Pinpoint the cell where the given text exists, returning its (x, y) midpoint coordinate. 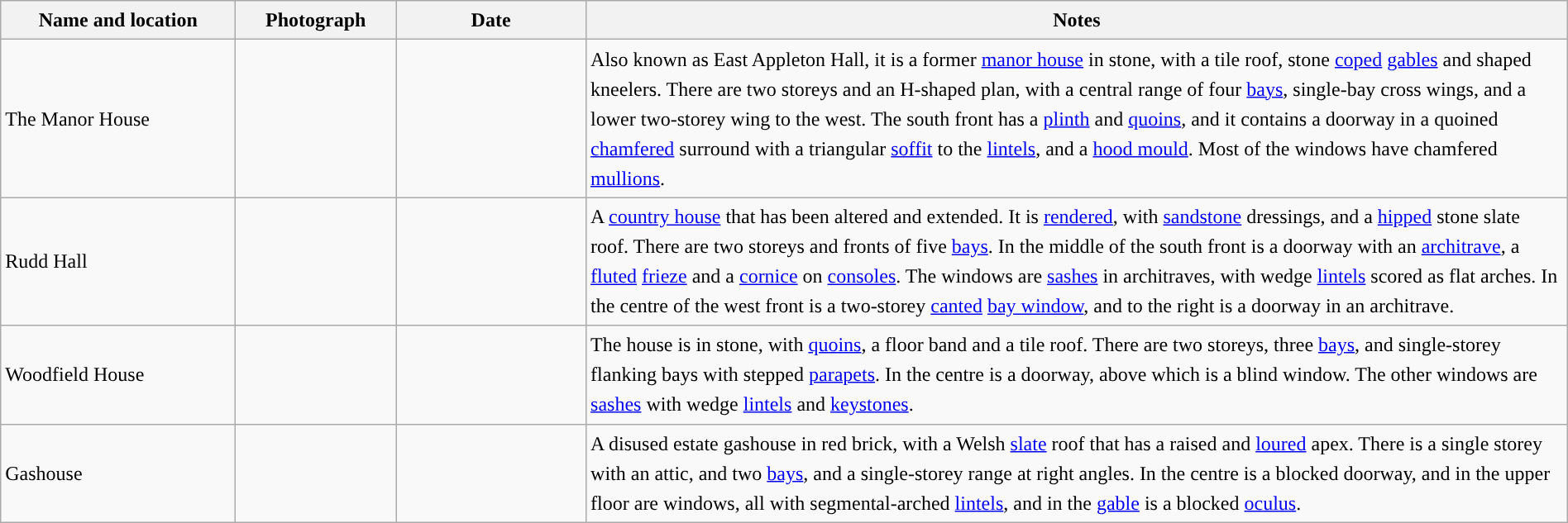
Photograph (316, 20)
Rudd Hall (118, 261)
Woodfield House (118, 375)
Date (491, 20)
Notes (1077, 20)
Name and location (118, 20)
The Manor House (118, 119)
Gashouse (118, 473)
